From the cell containing the given text, extract its center point as [X, Y] coordinate. 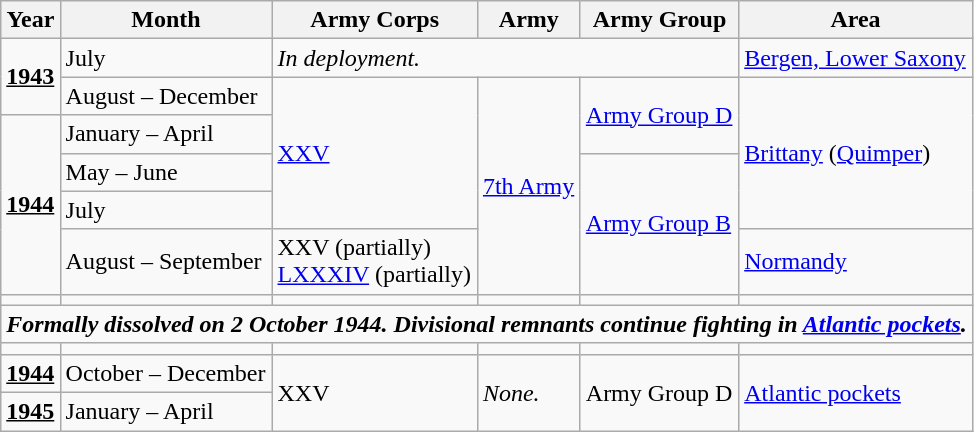
XXV (partially)LXXXIV (partially) [374, 262]
1945 [30, 411]
Year [30, 20]
Bergen, Lower Saxony [856, 58]
Brittany (Quimper) [856, 153]
Normandy [856, 262]
Army Group B [659, 224]
Army [528, 20]
May – June [166, 172]
None. [528, 392]
Army Group [659, 20]
Area [856, 20]
7th Army [528, 186]
August – December [166, 96]
October – December [166, 373]
Army Corps [374, 20]
August – September [166, 262]
Formally dissolved on 2 October 1944. Divisional remnants continue fighting in Atlantic pockets. [487, 324]
1943 [30, 77]
Atlantic pockets [856, 392]
Month [166, 20]
In deployment. [506, 58]
